Identify which cell holds the provided text, then report its [x, y] central coordinate. 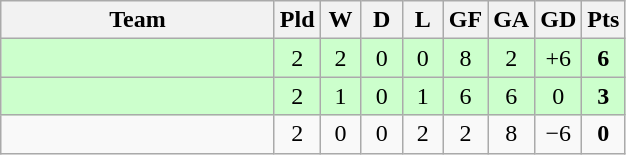
−6 [558, 134]
Pts [604, 20]
D [382, 20]
L [422, 20]
+6 [558, 58]
GF [465, 20]
Pld [297, 20]
GA [512, 20]
3 [604, 96]
Team [138, 20]
W [340, 20]
GD [558, 20]
